Find where the given text appears and provide that cell's center as (X, Y) coordinate. 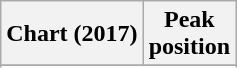
Chart (2017) (72, 34)
Peakposition (189, 34)
